Scan for the cell matching the given text and deliver its [x, y] coordinate at center. 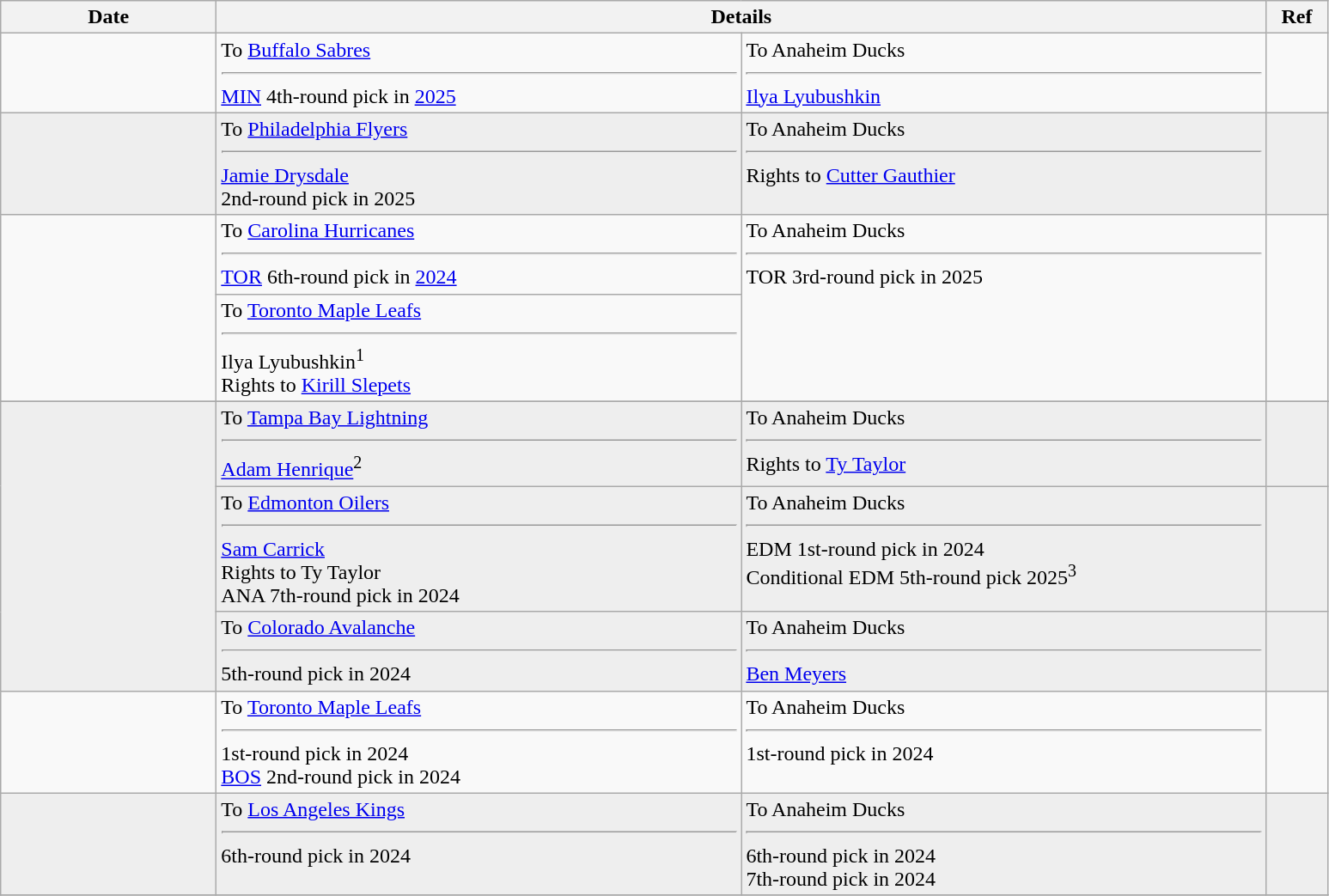
Date [108, 17]
To Anaheim Ducks6th-round pick in 20247th-round pick in 2024 [1003, 844]
To Anaheim DucksTOR 3rd-round pick in 2025 [1003, 308]
To Philadelphia FlyersJamie Drysdale2nd-round pick in 2025 [479, 163]
Ref [1297, 17]
To Toronto Maple LeafsIlya Lyubushkin1Rights to Kirill Slepets [479, 348]
To Tampa Bay LightningAdam Henrique2 [479, 445]
To Los Angeles Kings6th-round pick in 2024 [479, 844]
To Anaheim DucksRights to Cutter Gauthier [1003, 163]
To Edmonton OilersSam CarrickRights to Ty TaylorANA 7th-round pick in 2024 [479, 549]
To Buffalo SabresMIN 4th-round pick in 2025 [479, 73]
To Anaheim DucksEDM 1st-round pick in 2024Conditional EDM 5th-round pick 20253 [1003, 549]
To Toronto Maple Leafs1st-round pick in 2024BOS 2nd-round pick in 2024 [479, 742]
To Anaheim DucksRights to Ty Taylor [1003, 445]
To Colorado Avalanche5th-round pick in 2024 [479, 651]
To Carolina HurricanesTOR 6th-round pick in 2024 [479, 254]
To Anaheim Ducks1st-round pick in 2024 [1003, 742]
Details [741, 17]
To Anaheim DucksBen Meyers [1003, 651]
To Anaheim DucksIlya Lyubushkin [1003, 73]
